Pinpoint the cell where the given text exists, returning its (X, Y) midpoint coordinate. 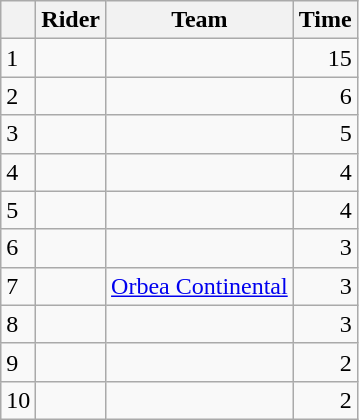
9 (18, 362)
Orbea Continental (200, 286)
15 (325, 58)
Time (325, 20)
1 (18, 58)
7 (18, 286)
Rider (71, 20)
8 (18, 324)
Team (200, 20)
10 (18, 400)
